Provide the (X, Y) coordinate of the cell's center where the given text is located.  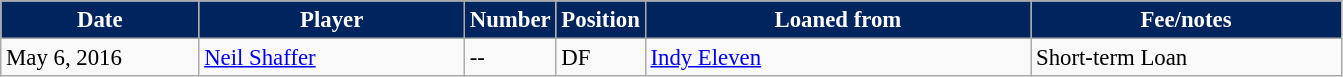
Short-term Loan (1186, 58)
Date (100, 20)
DF (600, 58)
-- (510, 58)
Loaned from (838, 20)
Indy Eleven (838, 58)
Neil Shaffer (332, 58)
Player (332, 20)
Number (510, 20)
Position (600, 20)
Fee/notes (1186, 20)
May 6, 2016 (100, 58)
